Capture the cell that displays the provided text and extract its (x, y) central coordinate. 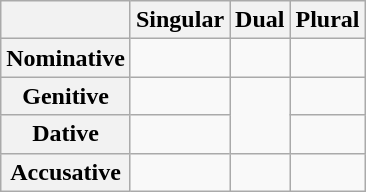
Singular (180, 20)
Plural (328, 20)
Accusative (66, 172)
Nominative (66, 58)
Dative (66, 134)
Dual (260, 20)
Genitive (66, 96)
